For the text-containing cell, return its midpoint in (X, Y) coordinate format. 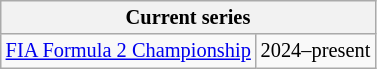
FIA Formula 2 Championship (128, 51)
Current series (188, 17)
2024–present (316, 51)
